Find where the given text appears and provide that cell's center as (X, Y) coordinate. 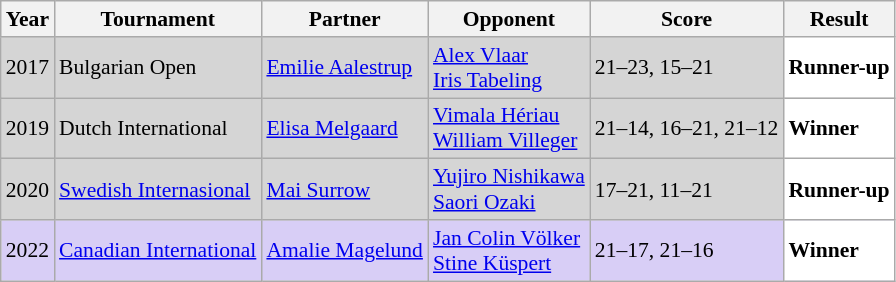
2020 (28, 190)
2022 (28, 250)
Score (687, 19)
21–23, 15–21 (687, 68)
Bulgarian Open (158, 68)
Year (28, 19)
2019 (28, 128)
17–21, 11–21 (687, 190)
Swedish Internasional (158, 190)
21–17, 21–16 (687, 250)
Yujiro Nishikawa Saori Ozaki (509, 190)
Mai Surrow (344, 190)
Partner (344, 19)
Result (838, 19)
Alex Vlaar Iris Tabeling (509, 68)
Jan Colin Völker Stine Küspert (509, 250)
Canadian International (158, 250)
2017 (28, 68)
Elisa Melgaard (344, 128)
Tournament (158, 19)
Emilie Aalestrup (344, 68)
21–14, 16–21, 21–12 (687, 128)
Opponent (509, 19)
Dutch International (158, 128)
Amalie Magelund (344, 250)
Vimala Hériau William Villeger (509, 128)
